Return [x, y] of the center of cell containing provided text 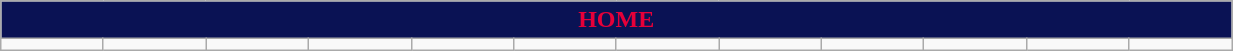
HOME [616, 20]
